Return the [x, y] coordinate for the center point of the cell that contains the specified text.  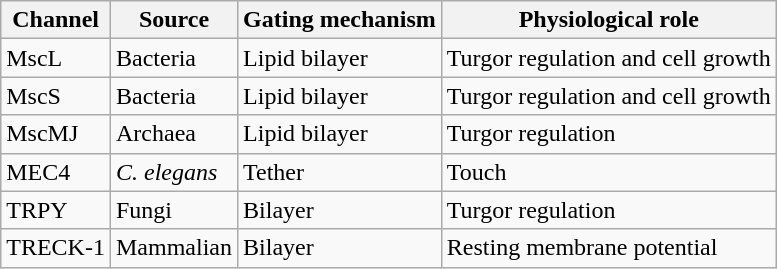
TRECK-1 [56, 248]
Channel [56, 20]
C. elegans [174, 172]
Resting membrane potential [608, 248]
Archaea [174, 134]
Mammalian [174, 248]
Physiological role [608, 20]
MscS [56, 96]
TRPY [56, 210]
Fungi [174, 210]
Source [174, 20]
Gating mechanism [340, 20]
MEC4 [56, 172]
MscL [56, 58]
MscMJ [56, 134]
Tether [340, 172]
Touch [608, 172]
